Provide the (x, y) coordinate of the cell's center where the given text is located.  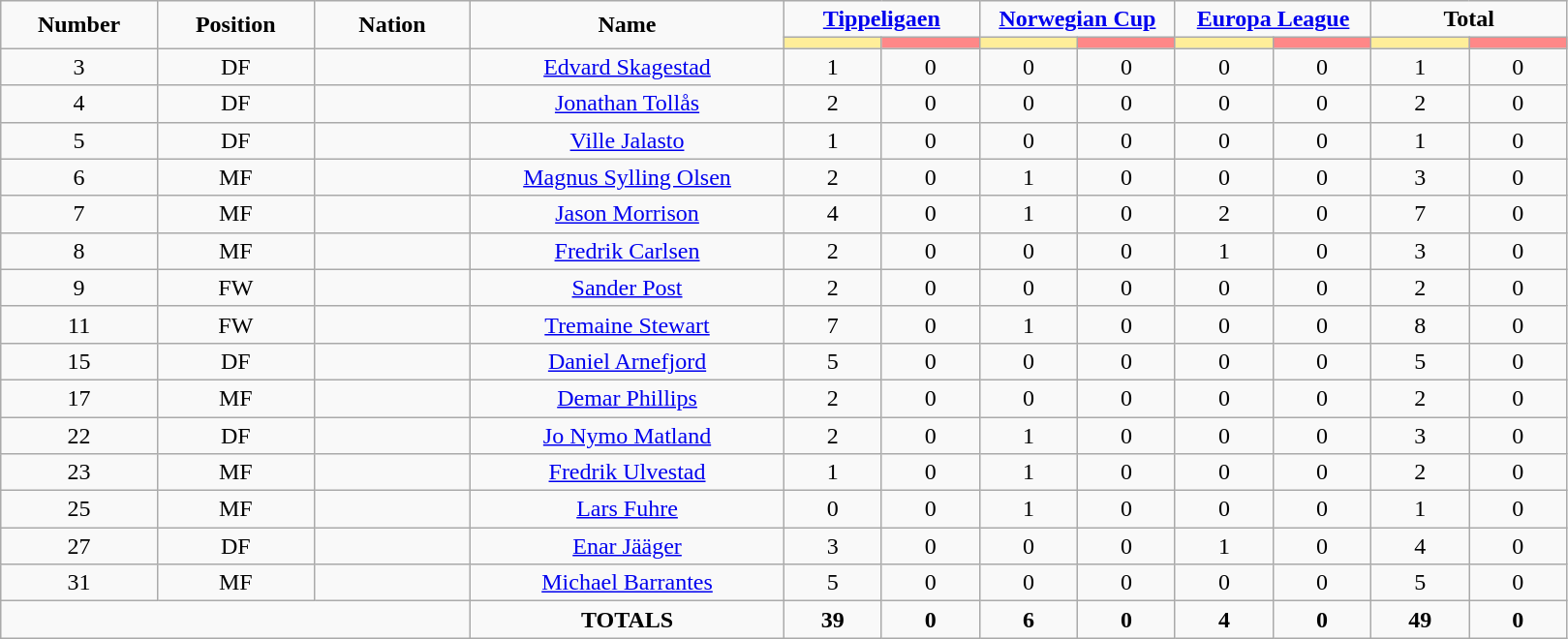
Norwegian Cup (1077, 19)
Position (235, 25)
Fredrik Ulvestad (628, 472)
Jason Morrison (628, 214)
27 (79, 546)
Lars Fuhre (628, 509)
39 (833, 620)
17 (79, 398)
Name (628, 25)
9 (79, 288)
Total (1469, 19)
23 (79, 472)
Tremaine Stewart (628, 324)
Europa League (1273, 19)
Magnus Sylling Olsen (628, 177)
Edvard Skagestad (628, 67)
Michael Barrantes (628, 583)
31 (79, 583)
Fredrik Carlsen (628, 251)
Tippeligaen (881, 19)
Jonathan Tollås (628, 104)
Daniel Arnefjord (628, 361)
15 (79, 361)
25 (79, 509)
Nation (392, 25)
Number (79, 25)
Enar Jääger (628, 546)
Sander Post (628, 288)
Ville Jalasto (628, 140)
11 (79, 324)
Jo Nymo Matland (628, 435)
22 (79, 435)
TOTALS (628, 620)
49 (1420, 620)
Demar Phillips (628, 398)
